Identify which cell holds the provided text, then report its (X, Y) central coordinate. 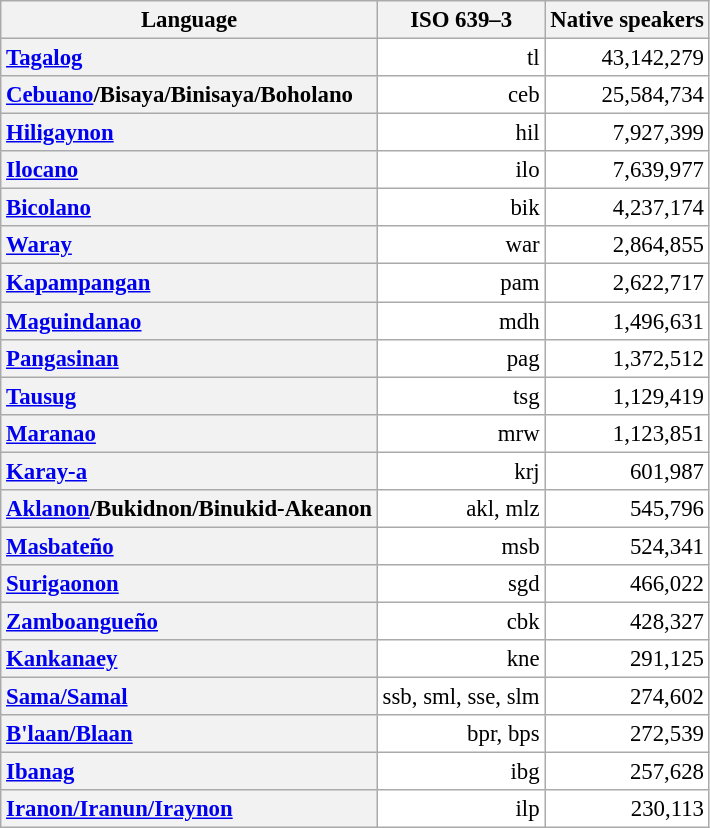
Bicolano (190, 208)
B'laan/Blaan (190, 734)
msb (461, 546)
Sama/Samal (190, 697)
Language (190, 20)
pam (461, 283)
1,129,419 (627, 396)
ilo (461, 170)
1,496,631 (627, 321)
7,639,977 (627, 170)
274,602 (627, 697)
ssb, sml, sse, slm (461, 697)
Maguindanao (190, 321)
4,237,174 (627, 208)
Ibanag (190, 772)
601,987 (627, 471)
mrw (461, 433)
kne (461, 659)
Native speakers (627, 20)
Surigaonon (190, 584)
2,864,855 (627, 245)
25,584,734 (627, 95)
bik (461, 208)
466,022 (627, 584)
Tausug (190, 396)
Pangasinan (190, 358)
Karay-a (190, 471)
ceb (461, 95)
bpr, bps (461, 734)
Maranao (190, 433)
tl (461, 58)
tsg (461, 396)
Tagalog (190, 58)
Hiligaynon (190, 133)
Aklanon/Bukidnon/Binukid-Akeanon (190, 509)
1,372,512 (627, 358)
2,622,717 (627, 283)
7,927,399 (627, 133)
cbk (461, 621)
Iranon/Iranun/Iraynon (190, 809)
Cebuano/Bisaya/Binisaya/Boholano (190, 95)
Zamboangueño (190, 621)
545,796 (627, 509)
1,123,851 (627, 433)
war (461, 245)
257,628 (627, 772)
pag (461, 358)
43,142,279 (627, 58)
ilp (461, 809)
ibg (461, 772)
sgd (461, 584)
Kankanaey (190, 659)
hil (461, 133)
Kapampangan (190, 283)
272,539 (627, 734)
akl, mlz (461, 509)
Ilocano (190, 170)
ISO 639–3 (461, 20)
Masbateño (190, 546)
291,125 (627, 659)
428,327 (627, 621)
Waray (190, 245)
524,341 (627, 546)
mdh (461, 321)
230,113 (627, 809)
krj (461, 471)
